Determine the [X, Y] coordinate at the center of the cell enclosing the given text.  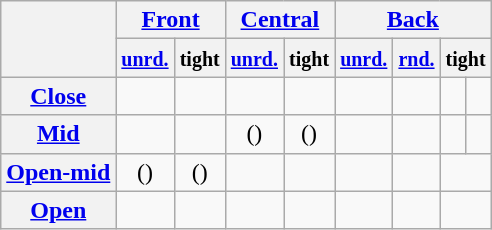
Back [414, 20]
Front [170, 20]
Open-mid [58, 172]
Close [58, 96]
Central [280, 20]
Open [58, 210]
Mid [58, 134]
rnd. [416, 58]
